Identify which cell holds the provided text, then report its [X, Y] central coordinate. 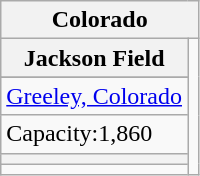
Jackson Field [94, 58]
Greeley, Colorado [94, 96]
Capacity:1,860 [94, 134]
Colorado [100, 20]
